Extract the (X, Y) coordinate from the center of the cell holding the provided text.  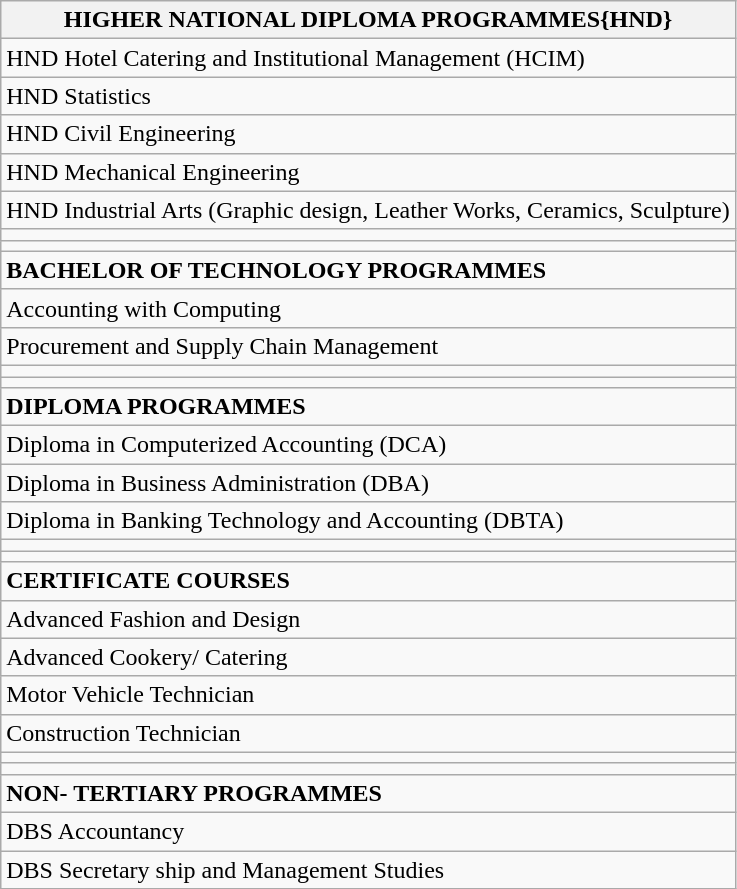
HND Industrial Arts (Graphic design, Leather Works, Ceramics, Sculpture) (368, 210)
Accounting with Computing (368, 308)
NON- TERTIARY PROGRAMMES (368, 793)
Advanced Cookery/ Catering (368, 657)
BACHELOR OF TECHNOLOGY PROGRAMMES (368, 270)
Diploma in Banking Technology and Accounting (DBTA) (368, 521)
Diploma in Business Administration (DBA) (368, 483)
HND Hotel Catering and Institutional Management (HCIM) (368, 58)
HND Mechanical Engineering (368, 172)
HND Civil Engineering (368, 134)
Procurement and Supply Chain Management (368, 346)
Diploma in Computerized Accounting (DCA) (368, 445)
DBS Accountancy (368, 831)
DBS Secretary ship and Management Studies (368, 869)
HIGHER NATIONAL DIPLOMA PROGRAMMES{HND} (368, 20)
CERTIFICATE COURSES (368, 581)
Construction Technician (368, 733)
Advanced Fashion and Design (368, 619)
HND Statistics (368, 96)
Motor Vehicle Technician (368, 695)
DIPLOMA PROGRAMMES (368, 407)
